Identify which cell holds the provided text, then report its (X, Y) central coordinate. 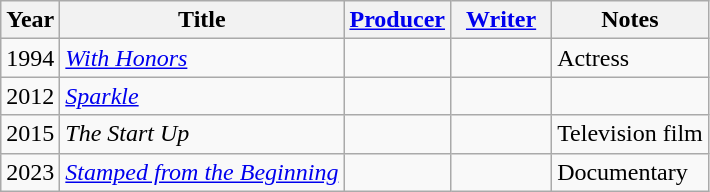
Stamped from the Beginning (202, 172)
2023 (30, 172)
Television film (630, 134)
2015 (30, 134)
1994 (30, 58)
Notes (630, 20)
The Start Up (202, 134)
2012 (30, 96)
Writer (502, 20)
Year (30, 20)
Producer (398, 20)
With Honors (202, 58)
Documentary (630, 172)
Actress (630, 58)
Title (202, 20)
Sparkle (202, 96)
